Return [x, y] of the center of cell containing provided text 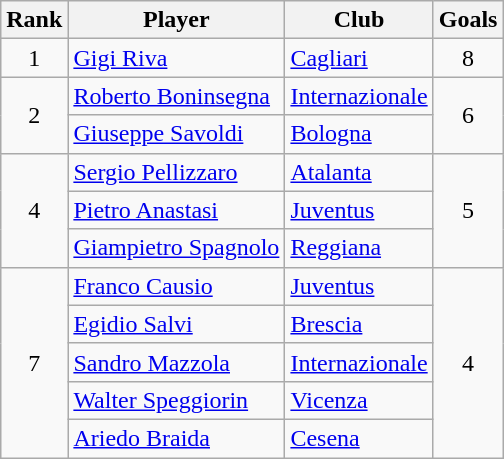
1 [34, 58]
Giuseppe Savoldi [176, 134]
8 [468, 58]
Franco Causio [176, 286]
Ariedo Braida [176, 438]
Bologna [359, 134]
Sergio Pellizzaro [176, 172]
Player [176, 20]
Egidio Salvi [176, 324]
Sandro Mazzola [176, 362]
Rank [34, 20]
Walter Speggiorin [176, 400]
5 [468, 210]
6 [468, 115]
Atalanta [359, 172]
Vicenza [359, 400]
Cagliari [359, 58]
Pietro Anastasi [176, 210]
Gigi Riva [176, 58]
Brescia [359, 324]
Giampietro Spagnolo [176, 248]
Club [359, 20]
Reggiana [359, 248]
7 [34, 362]
Roberto Boninsegna [176, 96]
Goals [468, 20]
Cesena [359, 438]
2 [34, 115]
